Search for the cell housing the specified text and yield its (x, y) center coordinate. 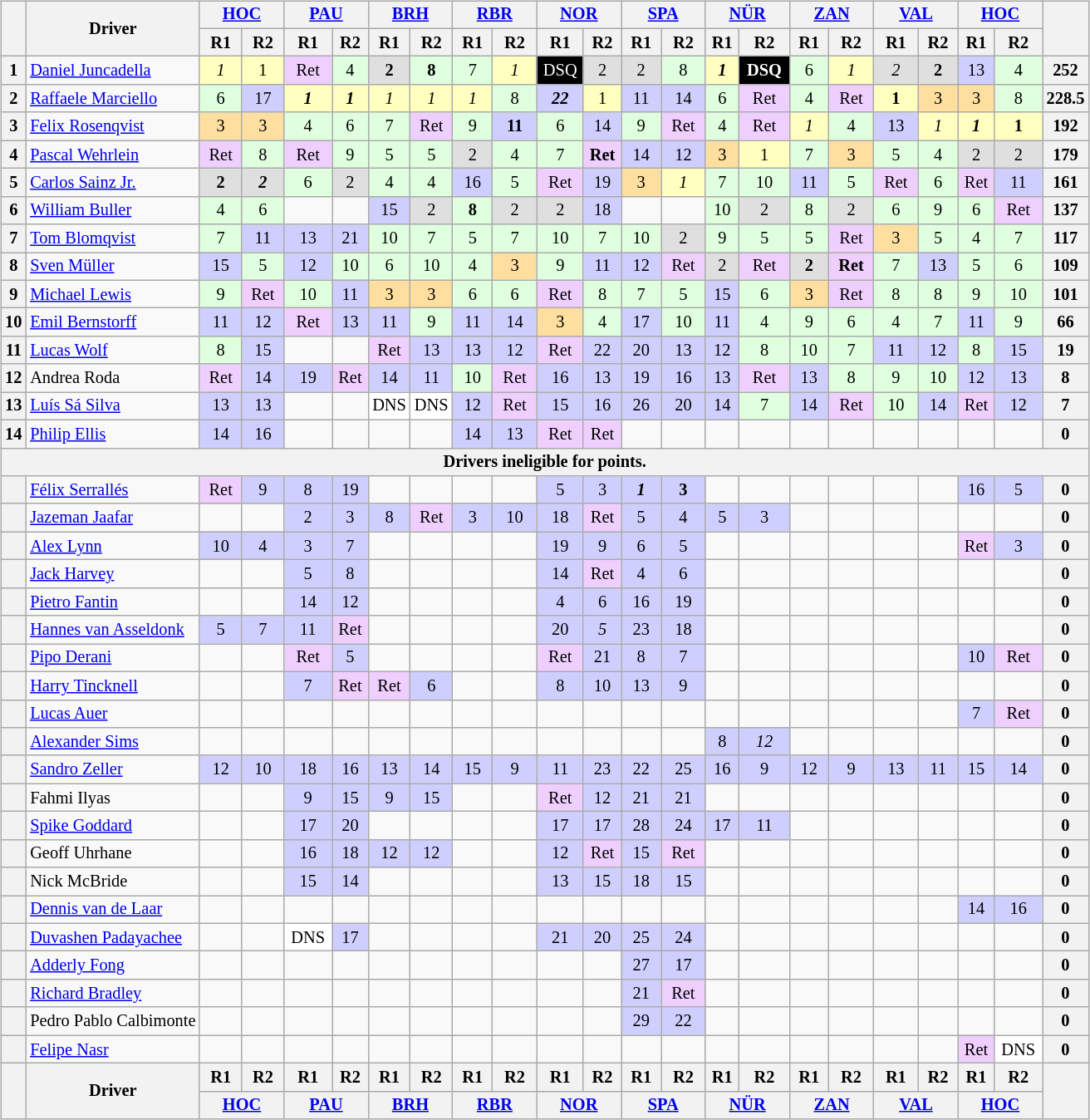
Raffaele Marciello (113, 99)
Duvashen Padayachee (113, 937)
Emil Bernstorff (113, 322)
Philip Ellis (113, 434)
Carlos Sainz Jr. (113, 183)
27 (641, 965)
Sandro Zeller (113, 769)
Andrea Roda (113, 378)
Sven Müller (113, 267)
117 (1066, 238)
228.5 (1066, 99)
Richard Bradley (113, 994)
Adderly Fong (113, 965)
Drivers ineligible for points. (545, 462)
28 (641, 826)
109 (1066, 267)
Spike Goddard (113, 826)
26 (641, 406)
Jack Harvey (113, 574)
Felipe Nasr (113, 1049)
179 (1066, 155)
Harry Tincknell (113, 685)
Nick McBride (113, 882)
Félix Serrallés (113, 490)
Alexander Sims (113, 742)
161 (1066, 183)
Lucas Auer (113, 714)
252 (1066, 71)
Pipo Derani (113, 658)
101 (1066, 294)
Lucas Wolf (113, 351)
Pascal Wehrlein (113, 155)
Daniel Juncadella (113, 71)
66 (1066, 322)
Dennis van de Laar (113, 910)
192 (1066, 126)
Luís Sá Silva (113, 406)
137 (1066, 210)
Pedro Pablo Calbimonte (113, 1021)
Michael Lewis (113, 294)
Pietro Fantin (113, 602)
Alex Lynn (113, 546)
William Buller (113, 210)
Hannes van Asseldonk (113, 630)
Felix Rosenqvist (113, 126)
Fahmi Ilyas (113, 798)
Tom Blomqvist (113, 238)
29 (641, 1021)
Jazeman Jaafar (113, 518)
Geoff Uhrhane (113, 853)
